Locate the cell with the specified text and output its [X, Y] center coordinate. 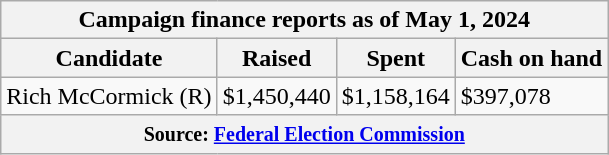
Cash on hand [531, 58]
Rich McCormick (R) [109, 96]
Source: Federal Election Commission [304, 134]
$397,078 [531, 96]
Raised [276, 58]
$1,450,440 [276, 96]
$1,158,164 [396, 96]
Campaign finance reports as of May 1, 2024 [304, 20]
Spent [396, 58]
Candidate [109, 58]
